Return (X, Y) of the center of cell containing provided text 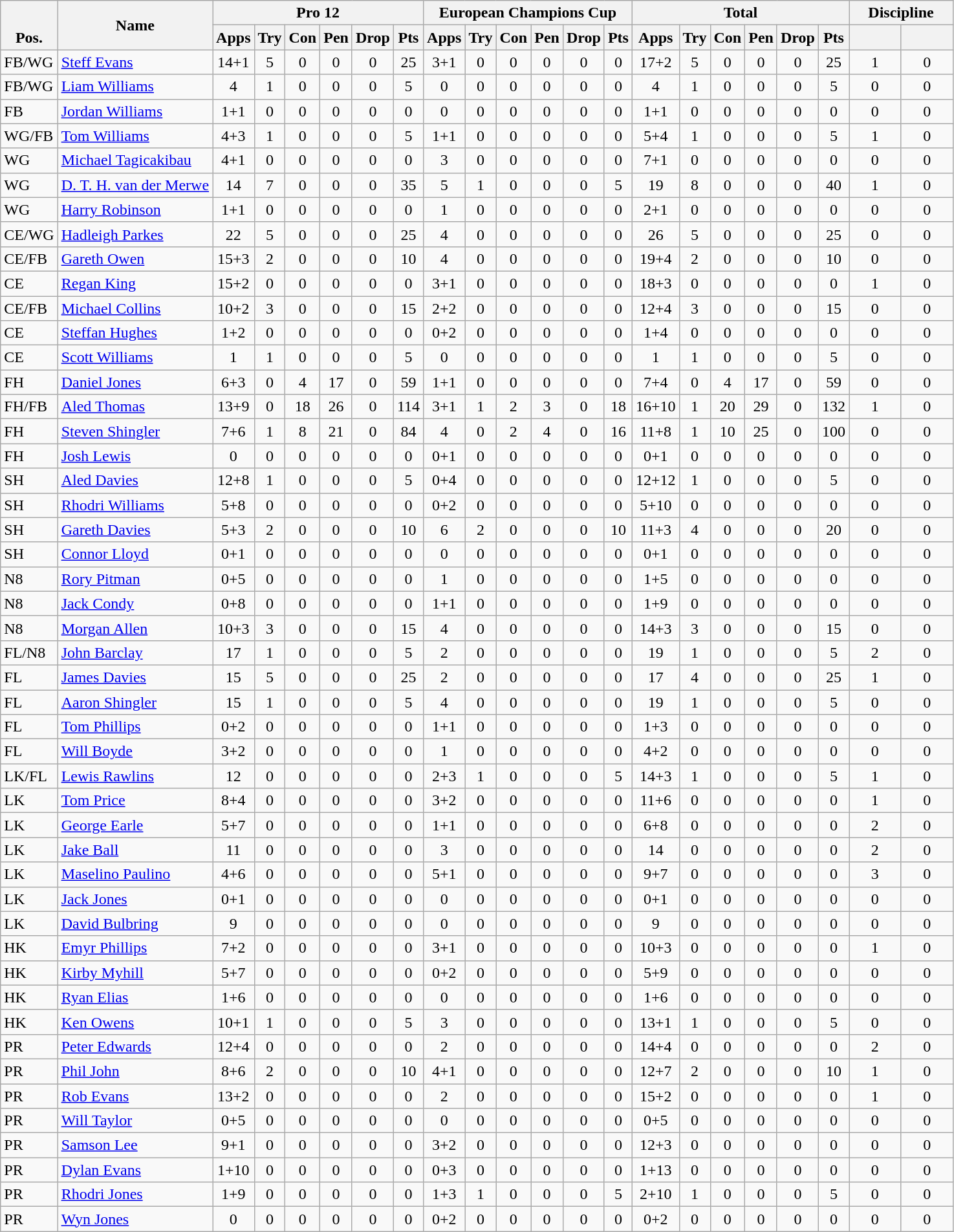
18+3 (656, 283)
Will Taylor (135, 1121)
19+4 (656, 259)
132 (833, 407)
FH/FB (29, 407)
5+1 (444, 874)
1+10 (233, 1170)
8+4 (233, 801)
Aaron Shingler (135, 702)
Discipline (900, 13)
35 (408, 185)
1+13 (656, 1170)
D. T. H. van der Merwe (135, 185)
Peter Edwards (135, 1046)
114 (408, 407)
David Bulbring (135, 924)
1+5 (656, 579)
11+6 (656, 801)
14+1 (233, 62)
6+8 (656, 825)
Jack Jones (135, 899)
12+8 (233, 481)
29 (761, 407)
Pos. (29, 25)
9+1 (233, 1145)
Samson Lee (135, 1145)
13+2 (233, 1096)
10+2 (233, 308)
2+1 (656, 210)
16 (618, 431)
FL/N8 (29, 653)
Regan King (135, 283)
Dylan Evans (135, 1170)
Morgan Allen (135, 628)
Gareth Davies (135, 530)
6 (444, 530)
Wyn Jones (135, 1219)
Rory Pitman (135, 579)
1+4 (656, 333)
Gareth Owen (135, 259)
13+1 (656, 1022)
Liam Williams (135, 87)
12+7 (656, 1071)
4+6 (233, 874)
2+2 (444, 308)
5+4 (656, 136)
14+4 (656, 1046)
Pro 12 (318, 13)
22 (233, 234)
Josh Lewis (135, 456)
Lewis Rawlins (135, 776)
Jack Condy (135, 603)
40 (833, 185)
12 (233, 776)
George Earle (135, 825)
Rhodri Williams (135, 505)
Steven Shingler (135, 431)
9+7 (656, 874)
Connor Lloyd (135, 554)
8+6 (233, 1071)
Rhodri Jones (135, 1194)
4+2 (656, 751)
Ryan Elias (135, 997)
15+3 (233, 259)
7+6 (233, 431)
Jordan Williams (135, 111)
5+3 (233, 530)
FB (29, 111)
CE/WG (29, 234)
Scott Williams (135, 358)
7+4 (656, 382)
5+8 (233, 505)
Tom Price (135, 801)
2+10 (656, 1194)
Maselino Paulino (135, 874)
European Champions Cup (528, 13)
James Davies (135, 677)
13+9 (233, 407)
Jake Ball (135, 850)
Michael Tagicakibau (135, 160)
5+9 (656, 973)
Hadleigh Parkes (135, 234)
Total (740, 13)
21 (336, 431)
11+8 (656, 431)
Aled Davies (135, 481)
2+3 (444, 776)
0+4 (444, 481)
Steff Evans (135, 62)
100 (833, 431)
Rob Evans (135, 1096)
Tom Williams (135, 136)
10+1 (233, 1022)
WG/FB (29, 136)
6+3 (233, 382)
11+3 (656, 530)
0+8 (233, 603)
Steffan Hughes (135, 333)
Name (135, 25)
Aled Thomas (135, 407)
84 (408, 431)
Tom Phillips (135, 727)
12+3 (656, 1145)
7+1 (656, 160)
John Barclay (135, 653)
11 (233, 850)
4+3 (233, 136)
Phil John (135, 1071)
Daniel Jones (135, 382)
Michael Collins (135, 308)
12+12 (656, 481)
16+10 (656, 407)
Emyr Phillips (135, 948)
LK/FL (29, 776)
0+3 (444, 1170)
Will Boyde (135, 751)
Ken Owens (135, 1022)
17+2 (656, 62)
Harry Robinson (135, 210)
7 (270, 185)
Kirby Myhill (135, 973)
5+10 (656, 505)
7+2 (233, 948)
1+2 (233, 333)
